Extract the (x, y) coordinate from the center of the cell holding the provided text.  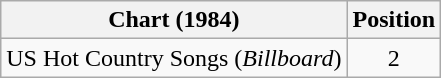
Chart (1984) (174, 20)
Position (394, 20)
2 (394, 58)
US Hot Country Songs (Billboard) (174, 58)
